Return the [X, Y] coordinate for the center point of the cell that contains the specified text.  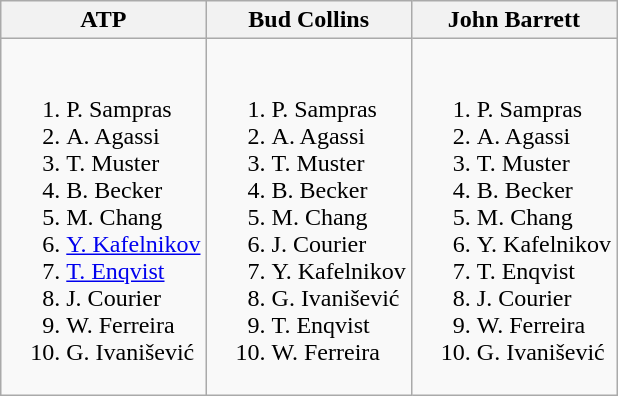
John Barrett [514, 20]
Bud Collins [308, 20]
ATP [104, 20]
P. Sampras A. Agassi T. Muster B. Becker M. Chang J. Courier Y. Kafelnikov G. Ivanišević T. Enqvist W. Ferreira [308, 217]
